From the cell containing the given text, extract its center point as (X, Y) coordinate. 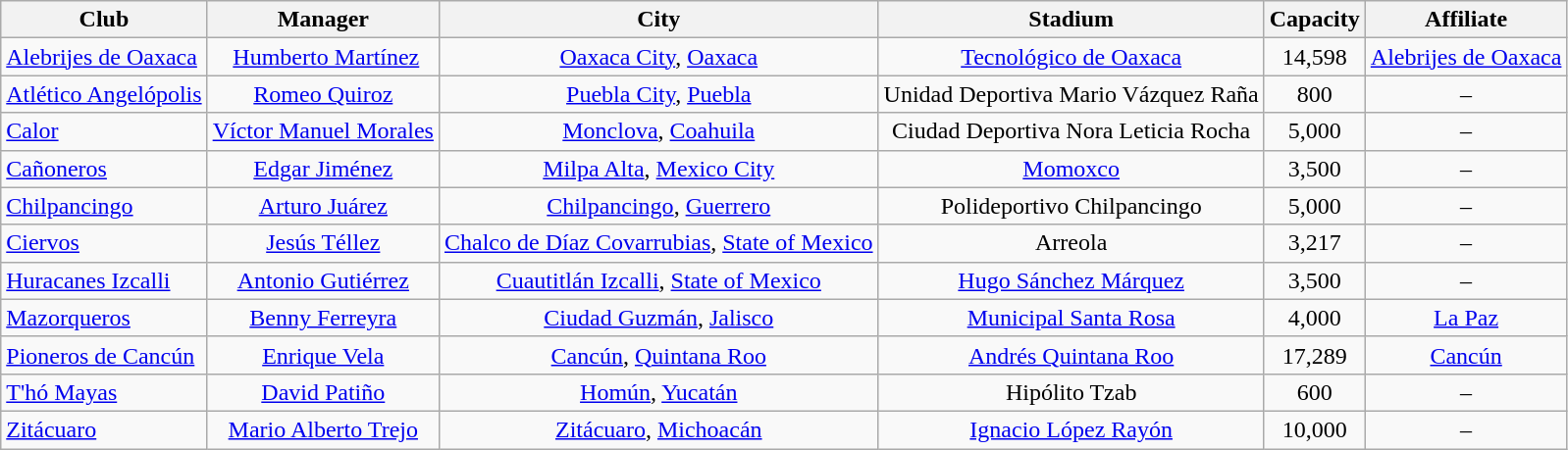
Manager (323, 20)
Momoxco (1071, 169)
La Paz (1466, 318)
Romeo Quiroz (323, 94)
Ciudad Guzmán, Jalisco (658, 318)
Calor (104, 131)
Club (104, 20)
Ciervos (104, 243)
Arturo Juárez (323, 206)
Monclova, Coahuila (658, 131)
Zitácuaro, Michoacán (658, 429)
800 (1315, 94)
Homún, Yucatán (658, 392)
Tecnológico de Oaxaca (1071, 57)
Humberto Martínez (323, 57)
600 (1315, 392)
Chalco de Díaz Covarrubias, State of Mexico (658, 243)
Zitácuaro (104, 429)
Mario Alberto Trejo (323, 429)
Municipal Santa Rosa (1071, 318)
Stadium (1071, 20)
Cancún (1466, 355)
17,289 (1315, 355)
Andrés Quintana Roo (1071, 355)
Hugo Sánchez Márquez (1071, 280)
Affiliate (1466, 20)
Arreola (1071, 243)
Jesús Téllez (323, 243)
Huracanes Izcalli (104, 280)
Puebla City, Puebla (658, 94)
Oaxaca City, Oaxaca (658, 57)
Chilpancingo (104, 206)
Enrique Vela (323, 355)
Edgar Jiménez (323, 169)
David Patiño (323, 392)
Pioneros de Cancún (104, 355)
Víctor Manuel Morales (323, 131)
Benny Ferreyra (323, 318)
Ciudad Deportiva Nora Leticia Rocha (1071, 131)
T'hó Mayas (104, 392)
Polideportivo Chilpancingo (1071, 206)
Cañoneros (104, 169)
Cancún, Quintana Roo (658, 355)
Cuautitlán Izcalli, State of Mexico (658, 280)
Unidad Deportiva Mario Vázquez Raña (1071, 94)
Hipólito Tzab (1071, 392)
Antonio Gutiérrez (323, 280)
4,000 (1315, 318)
Chilpancingo, Guerrero (658, 206)
10,000 (1315, 429)
Milpa Alta, Mexico City (658, 169)
Atlético Angelópolis (104, 94)
Mazorqueros (104, 318)
3,217 (1315, 243)
City (658, 20)
Capacity (1315, 20)
Ignacio López Rayón (1071, 429)
14,598 (1315, 57)
